Return (x, y) of the center of cell containing provided text 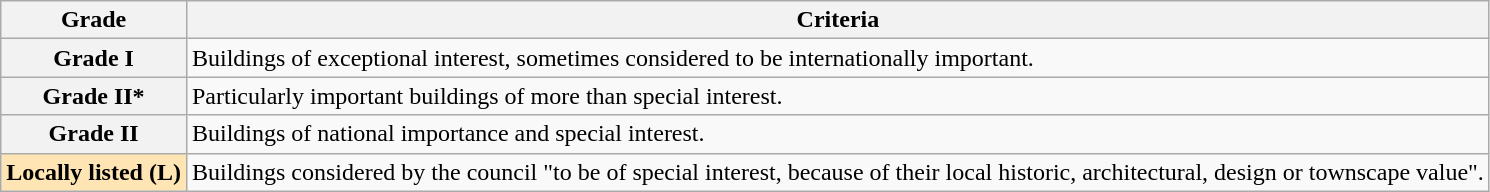
Buildings of exceptional interest, sometimes considered to be internationally important. (838, 58)
Particularly important buildings of more than special interest. (838, 96)
Locally listed (L) (94, 172)
Grade I (94, 58)
Buildings of national importance and special interest. (838, 134)
Grade (94, 20)
Criteria (838, 20)
Buildings considered by the council "to be of special interest, because of their local historic, architectural, design or townscape value". (838, 172)
Grade II (94, 134)
Grade II* (94, 96)
